Provide the [x, y] coordinate of the cell's center where the given text is located.  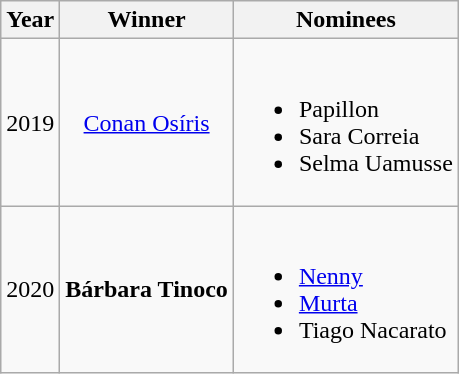
Nominees [346, 20]
PapillonSara Correia Selma Uamusse [346, 122]
Year [30, 20]
2019 [30, 122]
2020 [30, 290]
Bárbara Tinoco [147, 290]
Winner [147, 20]
NennyMurtaTiago Nacarato [346, 290]
Conan Osíris [147, 122]
